Extract the [x, y] coordinate from the center of the cell holding the provided text.  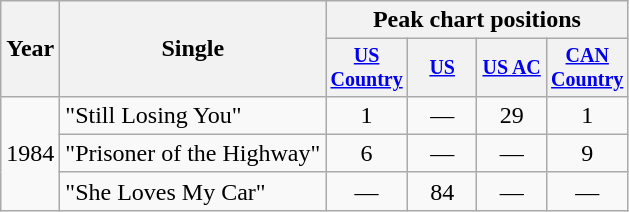
Year [30, 49]
9 [587, 153]
29 [512, 115]
84 [442, 191]
Peak chart positions [477, 20]
6 [367, 153]
US [442, 68]
"Prisoner of the Highway" [193, 153]
CAN Country [587, 68]
"She Loves My Car" [193, 191]
Single [193, 49]
US AC [512, 68]
"Still Losing You" [193, 115]
1984 [30, 153]
US Country [367, 68]
